Extract the [x, y] coordinate from the center of the cell holding the provided text.  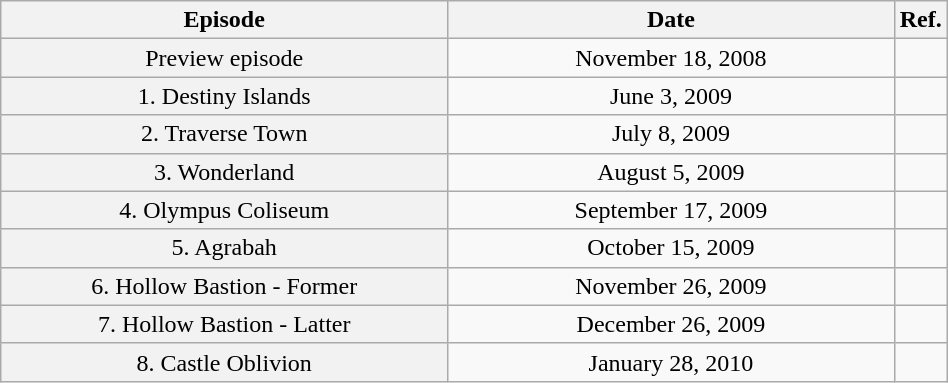
4. Olympus Coliseum [224, 210]
Episode [224, 20]
8. Castle Oblivion [224, 362]
November 18, 2008 [672, 58]
2. Traverse Town [224, 134]
January 28, 2010 [672, 362]
5. Agrabah [224, 248]
December 26, 2009 [672, 324]
October 15, 2009 [672, 248]
1. Destiny Islands [224, 96]
3. Wonderland [224, 172]
Date [672, 20]
Preview episode [224, 58]
Ref. [920, 20]
November 26, 2009 [672, 286]
June 3, 2009 [672, 96]
7. Hollow Bastion - Latter [224, 324]
August 5, 2009 [672, 172]
July 8, 2009 [672, 134]
September 17, 2009 [672, 210]
6. Hollow Bastion - Former [224, 286]
